Pinpoint the cell where the given text exists, returning its [x, y] midpoint coordinate. 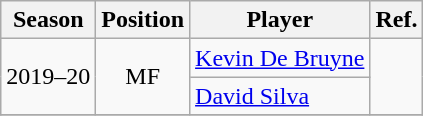
MF [143, 77]
Player [280, 20]
David Silva [280, 96]
Season [48, 20]
Position [143, 20]
2019–20 [48, 77]
Kevin De Bruyne [280, 58]
Ref. [396, 20]
